Find where the given text appears and provide that cell's center as [x, y] coordinate. 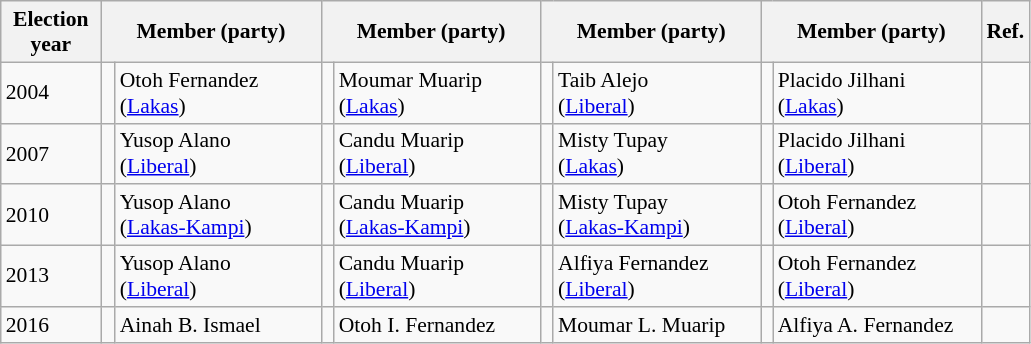
Moumar L. Muarip [657, 325]
Alfiya Fernandez(Liberal) [657, 276]
Electionyear [51, 32]
2016 [51, 325]
Yusop Alano(Lakas-Kampi) [218, 216]
Ainah B. Ismael [218, 325]
Alfiya A. Fernandez [878, 325]
2004 [51, 92]
Placido Jilhani(Lakas) [878, 92]
Candu Muarip(Lakas-Kampi) [438, 216]
Moumar Muarip(Lakas) [438, 92]
Misty Tupay(Lakas-Kampi) [657, 216]
Taib Alejo(Liberal) [657, 92]
2007 [51, 154]
Misty Tupay(Lakas) [657, 154]
Placido Jilhani(Liberal) [878, 154]
Otoh I. Fernandez [438, 325]
Ref. [1005, 32]
Otoh Fernandez(Lakas) [218, 92]
2013 [51, 276]
2010 [51, 216]
